Search for the cell housing the specified text and yield its (x, y) center coordinate. 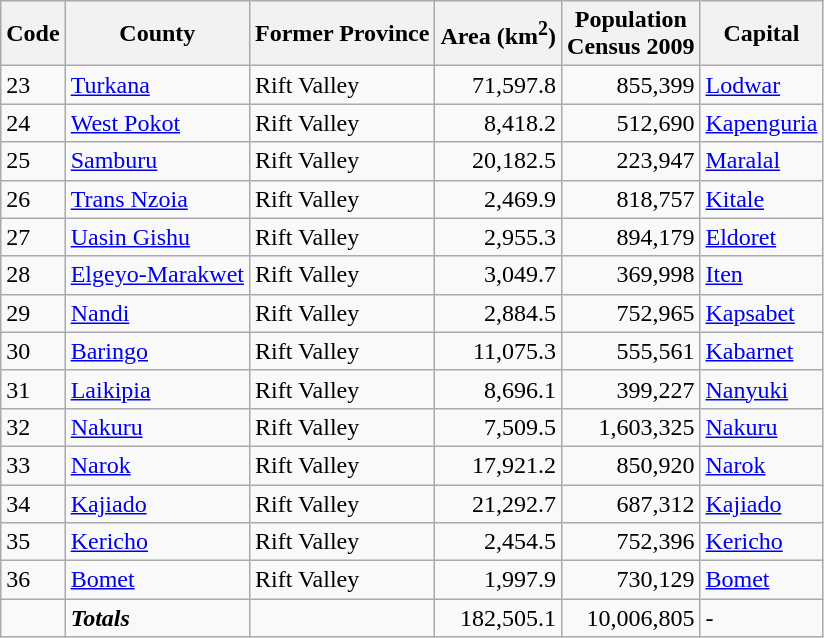
10,006,805 (631, 618)
21,292.7 (498, 503)
8,696.1 (498, 389)
Code (33, 34)
223,947 (631, 161)
894,179 (631, 237)
2,469.9 (498, 199)
Uasin Gishu (157, 237)
30 (33, 351)
7,509.5 (498, 427)
Kitale (762, 199)
36 (33, 580)
855,399 (631, 85)
555,561 (631, 351)
11,075.3 (498, 351)
17,921.2 (498, 465)
369,998 (631, 275)
Nanyuki (762, 389)
PopulationCensus 2009 (631, 34)
687,312 (631, 503)
752,965 (631, 313)
Elgeyo-Marakwet (157, 275)
818,757 (631, 199)
35 (33, 542)
2,884.5 (498, 313)
29 (33, 313)
752,396 (631, 542)
25 (33, 161)
Kapenguria (762, 123)
2,955.3 (498, 237)
Area (km2) (498, 34)
26 (33, 199)
32 (33, 427)
Baringo (157, 351)
Trans Nzoia (157, 199)
23 (33, 85)
34 (33, 503)
27 (33, 237)
Lodwar (762, 85)
20,182.5 (498, 161)
Capital (762, 34)
24 (33, 123)
8,418.2 (498, 123)
850,920 (631, 465)
28 (33, 275)
Totals (157, 618)
31 (33, 389)
Laikipia (157, 389)
1,997.9 (498, 580)
Samburu (157, 161)
2,454.5 (498, 542)
730,129 (631, 580)
County (157, 34)
1,603,325 (631, 427)
71,597.8 (498, 85)
182,505.1 (498, 618)
- (762, 618)
Kabarnet (762, 351)
Iten (762, 275)
West Pokot (157, 123)
512,690 (631, 123)
33 (33, 465)
Kapsabet (762, 313)
Eldoret (762, 237)
Turkana (157, 85)
Maralal (762, 161)
3,049.7 (498, 275)
Former Province (342, 34)
399,227 (631, 389)
Nandi (157, 313)
